Find where the given text appears and provide that cell's center as (x, y) coordinate. 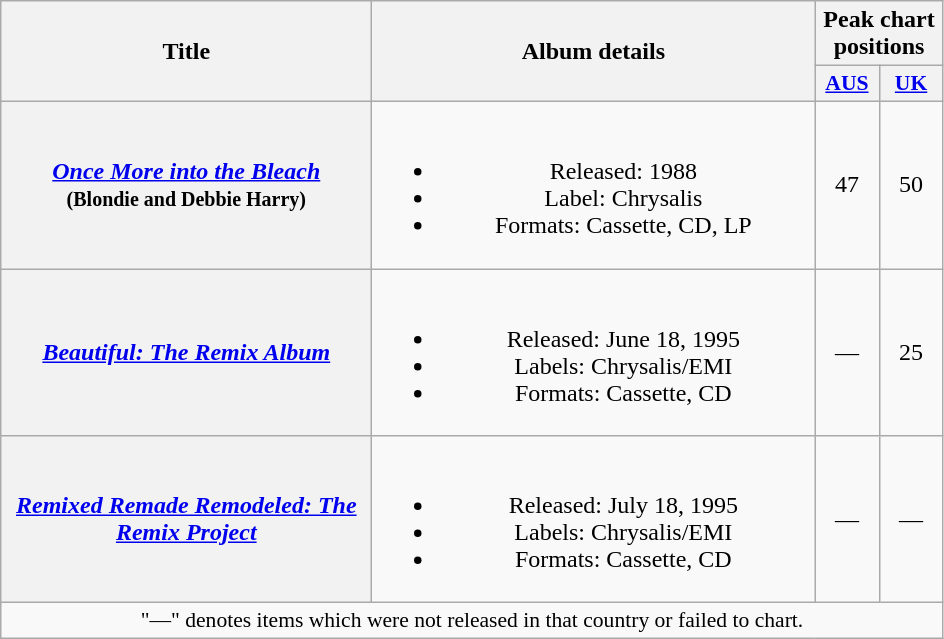
UK (911, 84)
Released: 1988Label: ChrysalisFormats: Cassette, CD, LP (594, 184)
Album details (594, 52)
50 (911, 184)
25 (911, 352)
Peak chart positions (879, 34)
Title (186, 52)
AUS (847, 84)
"—" denotes items which were not released in that country or failed to chart. (472, 621)
Beautiful: The Remix Album (186, 352)
Released: July 18, 1995Labels: Chrysalis/EMIFormats: Cassette, CD (594, 520)
Remixed Remade Remodeled: The Remix Project (186, 520)
Once More into the Bleach (Blondie and Debbie Harry) (186, 184)
Released: June 18, 1995Labels: Chrysalis/EMIFormats: Cassette, CD (594, 352)
47 (847, 184)
